Detect which cell encompasses the target text, then output its (x, y) center coordinate. 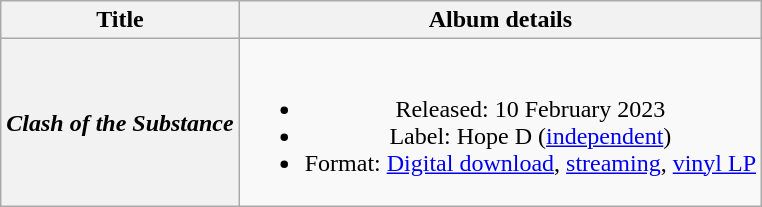
Clash of the Substance (120, 122)
Title (120, 20)
Album details (500, 20)
Released: 10 February 2023Label: Hope D (independent)Format: Digital download, streaming, vinyl LP (500, 122)
